Search for the cell housing the specified text and yield its [X, Y] center coordinate. 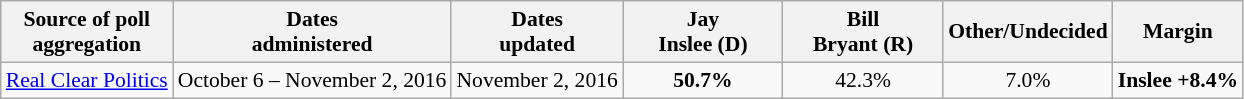
BillBryant (R) [863, 32]
Real Clear Politics [87, 80]
Margin [1178, 32]
Datesadministered [312, 32]
JayInslee (D) [703, 32]
Inslee +8.4% [1178, 80]
42.3% [863, 80]
Other/Undecided [1028, 32]
Source of pollaggregation [87, 32]
7.0% [1028, 80]
November 2, 2016 [536, 80]
October 6 – November 2, 2016 [312, 80]
Datesupdated [536, 32]
50.7% [703, 80]
